Extract the [x, y] coordinate from the center of the cell holding the provided text.  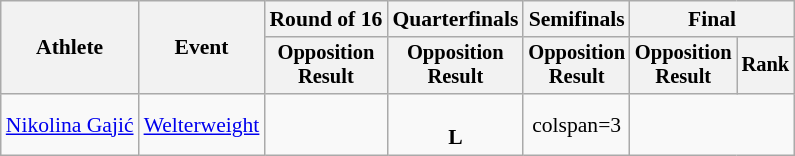
Welterweight [202, 124]
Nikolina Gajić [70, 124]
Event [202, 48]
Rank [766, 66]
Semifinals [576, 19]
Round of 16 [326, 19]
Quarterfinals [455, 19]
colspan=3 [576, 124]
Final [712, 19]
Athlete [70, 48]
L [455, 124]
